Detect which cell encompasses the target text, then output its [X, Y] center coordinate. 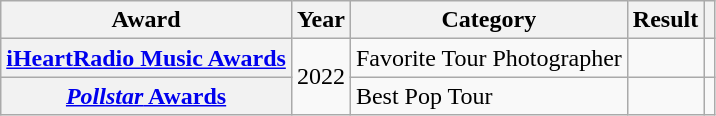
Award [146, 20]
Year [320, 20]
Result [665, 20]
iHeartRadio Music Awards [146, 58]
Category [488, 20]
2022 [320, 77]
Favorite Tour Photographer [488, 58]
Pollstar Awards [146, 96]
Best Pop Tour [488, 96]
